Return (X, Y) of the center of cell containing provided text 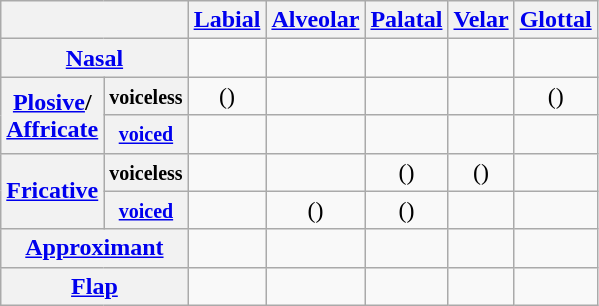
Approximant (94, 248)
Plosive/Affricate (52, 115)
Nasal (94, 58)
Velar (481, 20)
Alveolar (316, 20)
Labial (227, 20)
Fricative (52, 191)
Flap (94, 286)
Palatal (406, 20)
Glottal (556, 20)
